Provide the (X, Y) coordinate of the cell's center where the given text is located.  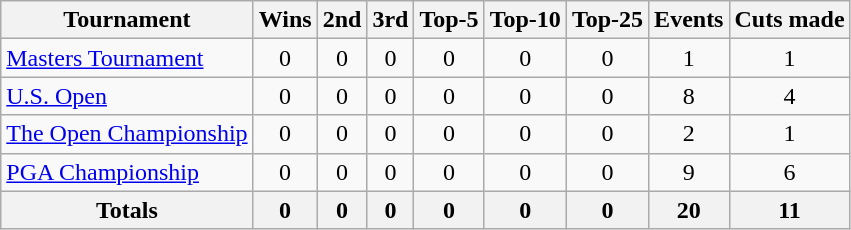
U.S. Open (127, 96)
8 (689, 96)
6 (790, 172)
Top-10 (525, 20)
PGA Championship (127, 172)
11 (790, 210)
9 (689, 172)
Top-5 (449, 20)
Totals (127, 210)
2nd (342, 20)
2 (689, 134)
Masters Tournament (127, 58)
Cuts made (790, 20)
Wins (285, 20)
20 (689, 210)
3rd (390, 20)
Tournament (127, 20)
Top-25 (607, 20)
4 (790, 96)
Events (689, 20)
The Open Championship (127, 134)
